Provide the [X, Y] coordinate of the cell's center where the given text is located.  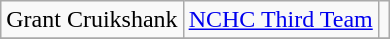
NCHC Third Team [280, 20]
Grant Cruikshank [92, 20]
